Provide the (x, y) coordinate of the cell's center where the given text is located.  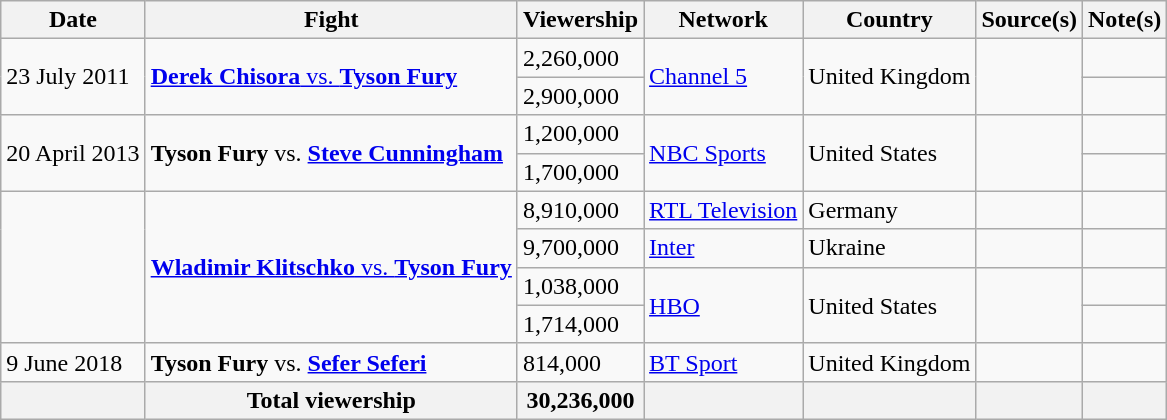
9,700,000 (580, 248)
1,700,000 (580, 172)
Ukraine (890, 248)
1,714,000 (580, 324)
2,900,000 (580, 96)
Germany (890, 210)
9 June 2018 (73, 362)
Wladimir Klitschko vs. Tyson Fury (331, 267)
Fight (331, 20)
814,000 (580, 362)
2,260,000 (580, 58)
Inter (724, 248)
Channel 5 (724, 77)
Derek Chisora vs. Tyson Fury (331, 77)
Tyson Fury vs. Steve Cunningham (331, 153)
HBO (724, 305)
Date (73, 20)
30,236,000 (580, 400)
1,200,000 (580, 134)
RTL Television (724, 210)
23 July 2011 (73, 77)
Network (724, 20)
BT Sport (724, 362)
Viewership (580, 20)
Tyson Fury vs. Sefer Seferi (331, 362)
Source(s) (1030, 20)
20 April 2013 (73, 153)
Country (890, 20)
1,038,000 (580, 286)
NBC Sports (724, 153)
Note(s) (1125, 20)
Total viewership (331, 400)
8,910,000 (580, 210)
